Detect which cell encompasses the target text, then output its (X, Y) center coordinate. 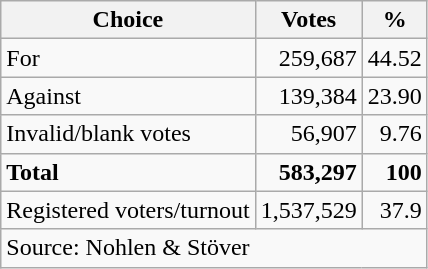
Against (128, 96)
Votes (308, 20)
23.90 (394, 96)
56,907 (308, 134)
37.9 (394, 210)
1,537,529 (308, 210)
% (394, 20)
Source: Nohlen & Stöver (214, 248)
139,384 (308, 96)
259,687 (308, 58)
100 (394, 172)
Invalid/blank votes (128, 134)
For (128, 58)
44.52 (394, 58)
583,297 (308, 172)
Total (128, 172)
Registered voters/turnout (128, 210)
9.76 (394, 134)
Choice (128, 20)
